Output the [X, Y] coordinate of the center of the cell containing the given text.  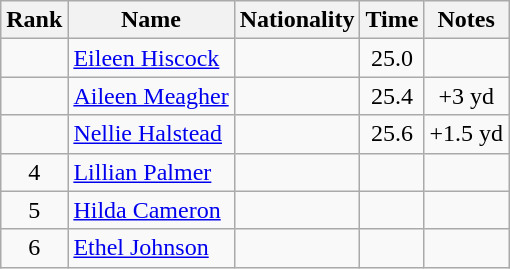
4 [34, 172]
Name [151, 20]
Aileen Meagher [151, 96]
6 [34, 248]
Time [392, 20]
+1.5 yd [466, 134]
Nationality [297, 20]
Rank [34, 20]
25.0 [392, 58]
Lillian Palmer [151, 172]
5 [34, 210]
Hilda Cameron [151, 210]
+3 yd [466, 96]
25.6 [392, 134]
25.4 [392, 96]
Notes [466, 20]
Ethel Johnson [151, 248]
Nellie Halstead [151, 134]
Eileen Hiscock [151, 58]
